Detect which cell encompasses the target text, then output its [x, y] center coordinate. 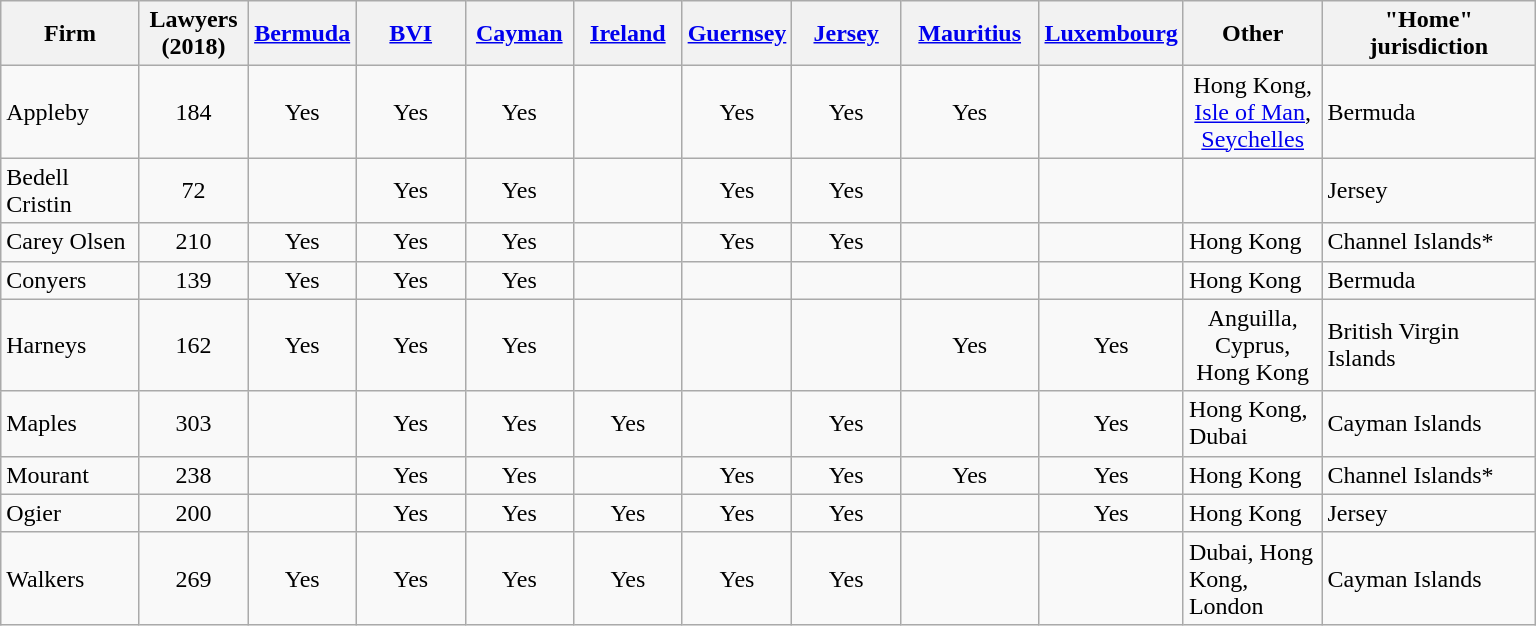
Luxembourg [1111, 34]
Dubai, Hong Kong, London [1252, 578]
Conyers [70, 280]
Appleby [70, 112]
Maples [70, 424]
Carey Olsen [70, 242]
210 [194, 242]
Mourant [70, 475]
British Virgin Islands [1429, 345]
184 [194, 112]
Firm [70, 34]
269 [194, 578]
Harneys [70, 345]
Guernsey [737, 34]
162 [194, 345]
Ogier [70, 513]
238 [194, 475]
Hong Kong, Isle of Man, Seychelles [1252, 112]
BVI [410, 34]
"Home" jurisdiction [1429, 34]
Bedell Cristin [70, 190]
303 [194, 424]
200 [194, 513]
Other [1252, 34]
Cayman [520, 34]
Anguilla, Cyprus, Hong Kong [1252, 345]
Walkers [70, 578]
Lawyers (2018) [194, 34]
Mauritius [970, 34]
72 [194, 190]
139 [194, 280]
Hong Kong, Dubai [1252, 424]
Ireland [628, 34]
